From the cell containing the given text, extract its center point as [x, y] coordinate. 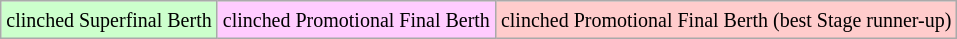
clinched Promotional Final Berth (best Stage runner-up) [726, 20]
clinched Promotional Final Berth [356, 20]
clinched Superfinal Berth [109, 20]
